From the cell containing the given text, extract its center point as (x, y) coordinate. 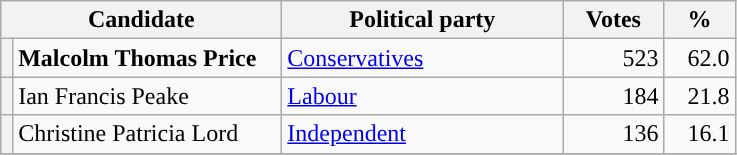
136 (614, 134)
Conservatives (422, 58)
16.1 (700, 134)
Votes (614, 20)
523 (614, 58)
Christine Patricia Lord (148, 134)
Independent (422, 134)
Political party (422, 20)
Candidate (142, 20)
184 (614, 96)
% (700, 20)
Labour (422, 96)
62.0 (700, 58)
21.8 (700, 96)
Malcolm Thomas Price (148, 58)
Ian Francis Peake (148, 96)
